Return the [X, Y] coordinate for the center point of the cell that contains the specified text.  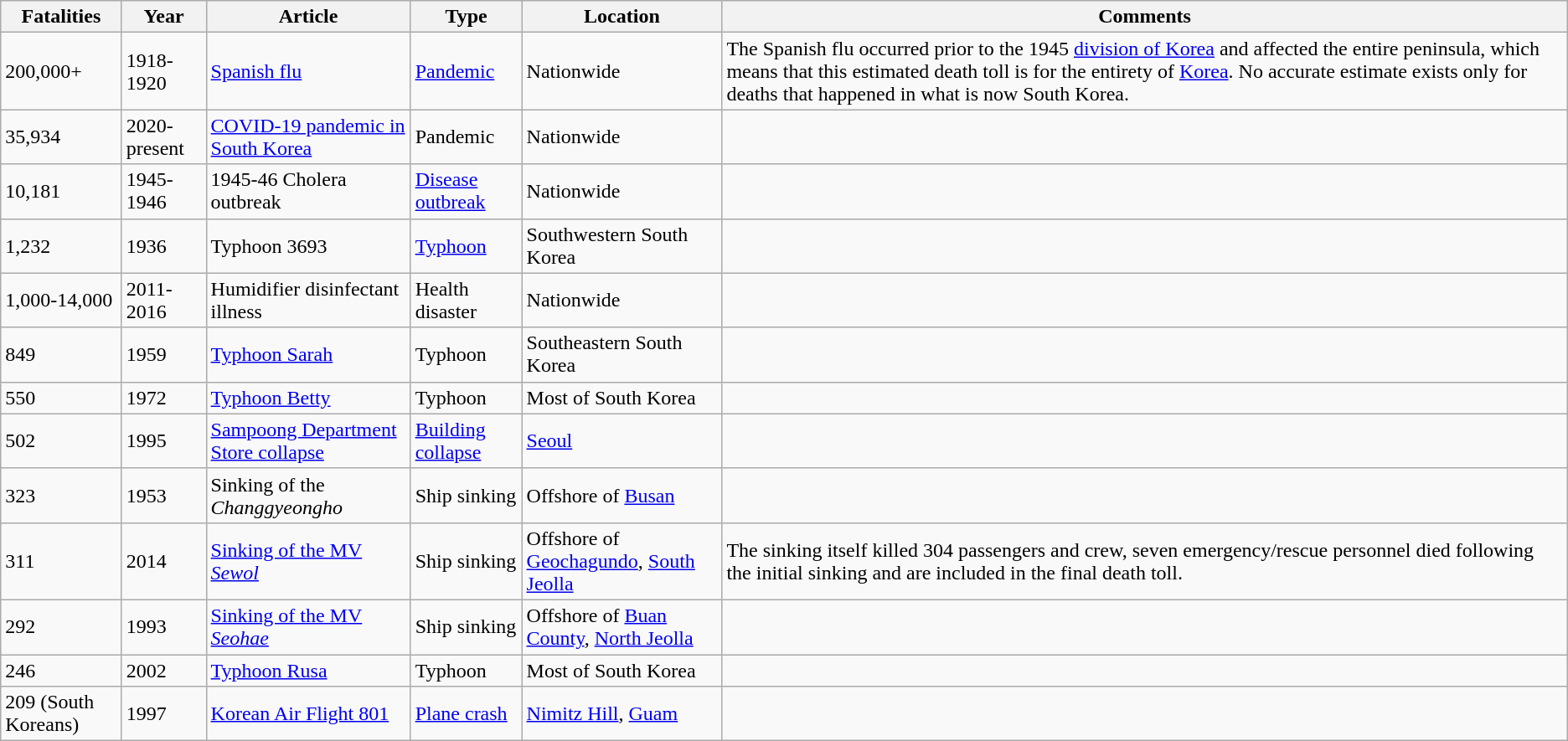
Sampoong Department Store collapse [308, 440]
Disease outbreak [466, 191]
Sinking of the MV Seohae [308, 626]
209 (South Koreans) [61, 713]
Building collapse [466, 440]
Fatalities [61, 17]
Typhoon Sarah [308, 355]
Offshore of Buan County, North Jeolla [622, 626]
Comments [1144, 17]
311 [61, 561]
2020-present [164, 137]
1936 [164, 246]
Sinking of the MV Sewol [308, 561]
1993 [164, 626]
1953 [164, 496]
35,934 [61, 137]
1945-46 Cholera outbreak [308, 191]
Korean Air Flight 801 [308, 713]
Offshore of Geochagundo, South Jeolla [622, 561]
1,000-14,000 [61, 300]
550 [61, 398]
Offshore of Busan [622, 496]
Location [622, 17]
2011-2016 [164, 300]
Plane crash [466, 713]
10,181 [61, 191]
2002 [164, 671]
849 [61, 355]
1959 [164, 355]
323 [61, 496]
200,000+ [61, 71]
Typhoon 3693 [308, 246]
502 [61, 440]
Typhoon Betty [308, 398]
Seoul [622, 440]
1918-1920 [164, 71]
1972 [164, 398]
Spanish flu [308, 71]
292 [61, 626]
Nimitz Hill, Guam [622, 713]
Health disaster [466, 300]
1997 [164, 713]
Article [308, 17]
Humidifier disinfectant illness [308, 300]
Southeastern South Korea [622, 355]
1995 [164, 440]
2014 [164, 561]
Type [466, 17]
246 [61, 671]
COVID-19 pandemic in South Korea [308, 137]
Southwestern South Korea [622, 246]
1,232 [61, 246]
Typhoon Rusa [308, 671]
Year [164, 17]
1945-1946 [164, 191]
Sinking of the Changgyeongho [308, 496]
